Locate the cell with the specified text and output its (x, y) center coordinate. 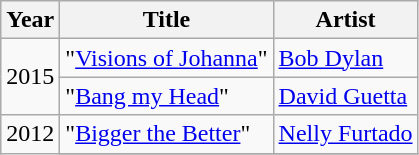
Nelly Furtado (346, 134)
2015 (30, 77)
2012 (30, 134)
Bob Dylan (346, 58)
David Guetta (346, 96)
Title (166, 20)
"Bigger the Better" (166, 134)
Year (30, 20)
Artist (346, 20)
"Visions of Johanna" (166, 58)
"Bang my Head" (166, 96)
